Scan for the cell matching the given text and deliver its [x, y] coordinate at center. 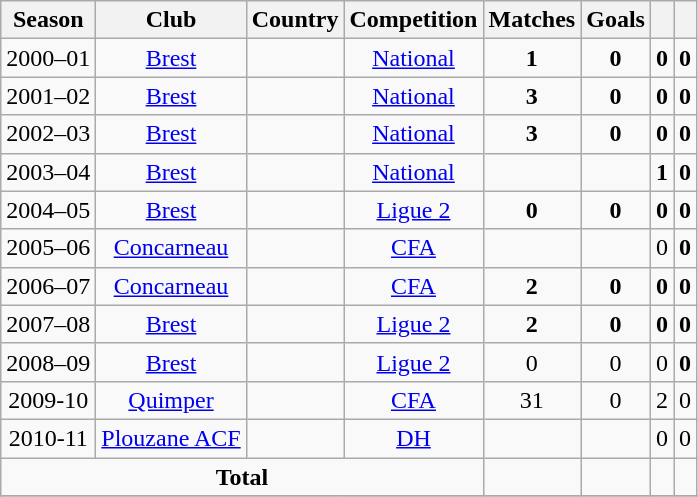
2000–01 [48, 58]
2008–09 [48, 362]
2003–04 [48, 172]
31 [532, 400]
2010-11 [48, 438]
Matches [532, 20]
Quimper [171, 400]
2004–05 [48, 210]
2005–06 [48, 248]
Competition [414, 20]
2001–02 [48, 96]
Plouzane ACF [171, 438]
Country [295, 20]
2006–07 [48, 286]
2007–08 [48, 324]
Club [171, 20]
2002–03 [48, 134]
Total [242, 477]
Season [48, 20]
Goals [616, 20]
2009-10 [48, 400]
DH [414, 438]
